Provide the [X, Y] coordinate of the cell's center where the given text is located.  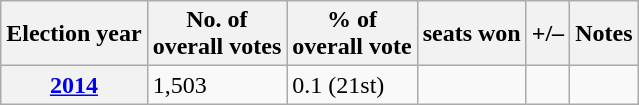
0.1 (21st) [352, 85]
2014 [74, 85]
1,503 [217, 85]
Notes [604, 34]
No. ofoverall votes [217, 34]
Election year [74, 34]
seats won [472, 34]
% ofoverall vote [352, 34]
+/– [548, 34]
